Identify which cell holds the provided text, then report its (X, Y) central coordinate. 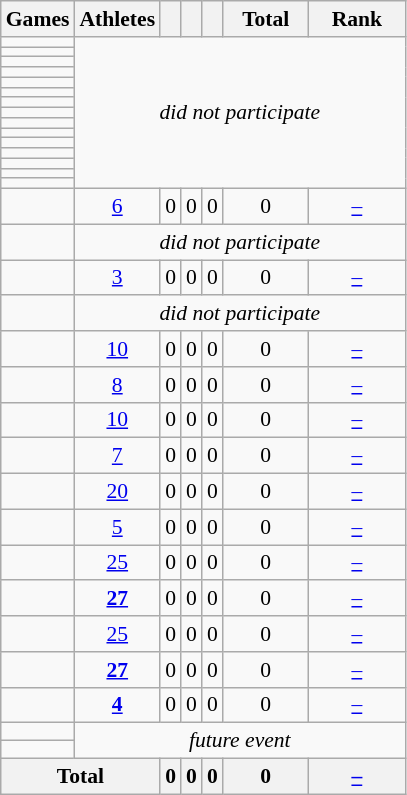
7 (117, 456)
Athletes (117, 19)
future event (240, 741)
5 (117, 527)
8 (117, 385)
20 (117, 492)
3 (117, 278)
Rank (358, 19)
6 (117, 207)
Games (38, 19)
4 (117, 705)
